Identify which cell holds the provided text, then report its (X, Y) central coordinate. 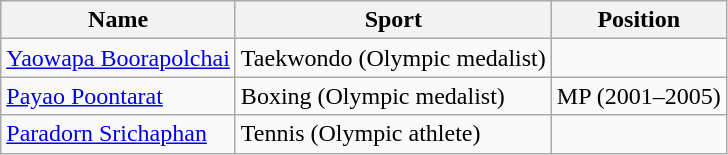
Sport (393, 20)
MP (2001–2005) (638, 96)
Taekwondo (Olympic medalist) (393, 58)
Payao Poontarat (118, 96)
Position (638, 20)
Paradorn Srichaphan (118, 134)
Yaowapa Boorapolchai (118, 58)
Boxing (Olympic medalist) (393, 96)
Tennis (Olympic athlete) (393, 134)
Name (118, 20)
